From the cell containing the given text, extract its center point as [x, y] coordinate. 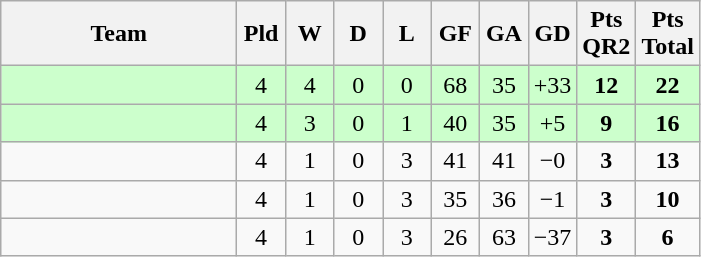
13 [668, 161]
−0 [552, 161]
16 [668, 123]
W [310, 34]
40 [456, 123]
+5 [552, 123]
Team [119, 34]
D [358, 34]
+33 [552, 85]
63 [504, 237]
−1 [552, 199]
Pts QR2 [606, 34]
22 [668, 85]
Pld [262, 34]
−37 [552, 237]
36 [504, 199]
L [406, 34]
6 [668, 237]
GA [504, 34]
26 [456, 237]
12 [606, 85]
GF [456, 34]
9 [606, 123]
Pts Total [668, 34]
10 [668, 199]
68 [456, 85]
GD [552, 34]
